Locate the cell with the specified text and output its (x, y) center coordinate. 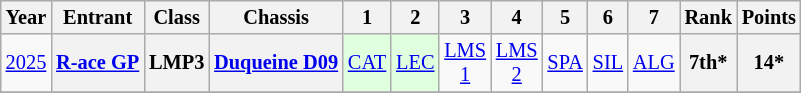
LEC (415, 63)
4 (517, 17)
LMS2 (517, 63)
Points (769, 17)
Entrant (98, 17)
Duqueine D09 (276, 63)
LMP3 (176, 63)
2 (415, 17)
LMS1 (465, 63)
5 (566, 17)
6 (608, 17)
7 (654, 17)
1 (367, 17)
CAT (367, 63)
SIL (608, 63)
Class (176, 17)
R-ace GP (98, 63)
14* (769, 63)
ALG (654, 63)
2025 (26, 63)
SPA (566, 63)
Year (26, 17)
7th* (708, 63)
Rank (708, 17)
3 (465, 17)
Chassis (276, 17)
